Search for the cell housing the specified text and yield its (X, Y) center coordinate. 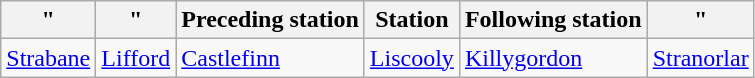
Strabane (48, 58)
Stranorlar (700, 58)
Castlefinn (270, 58)
Preceding station (270, 20)
Following station (553, 20)
Station (412, 20)
Killygordon (553, 58)
Lifford (136, 58)
Liscooly (412, 58)
